Detect which cell encompasses the target text, then output its [x, y] center coordinate. 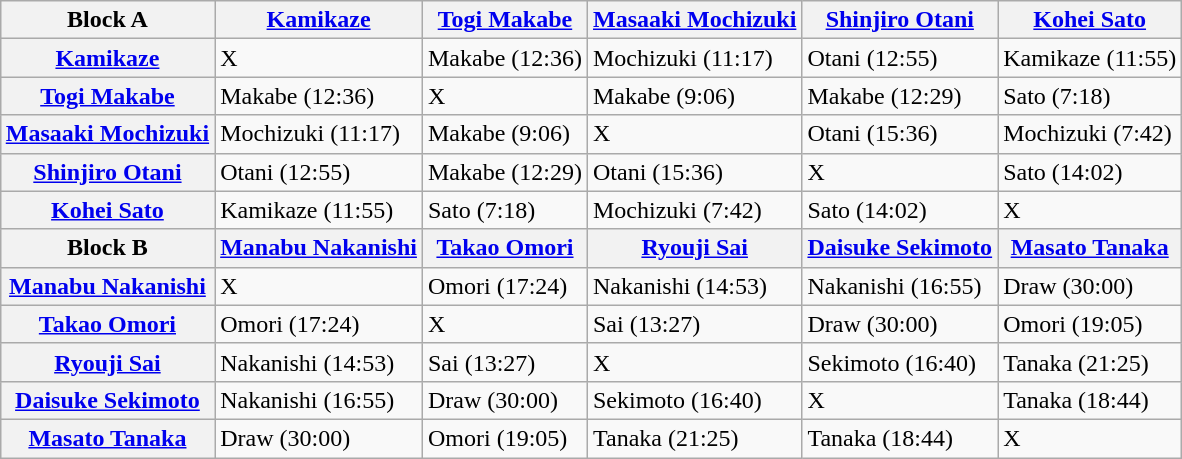
Block A [107, 20]
Block B [107, 248]
